Find where the given text appears and provide that cell's center as (X, Y) coordinate. 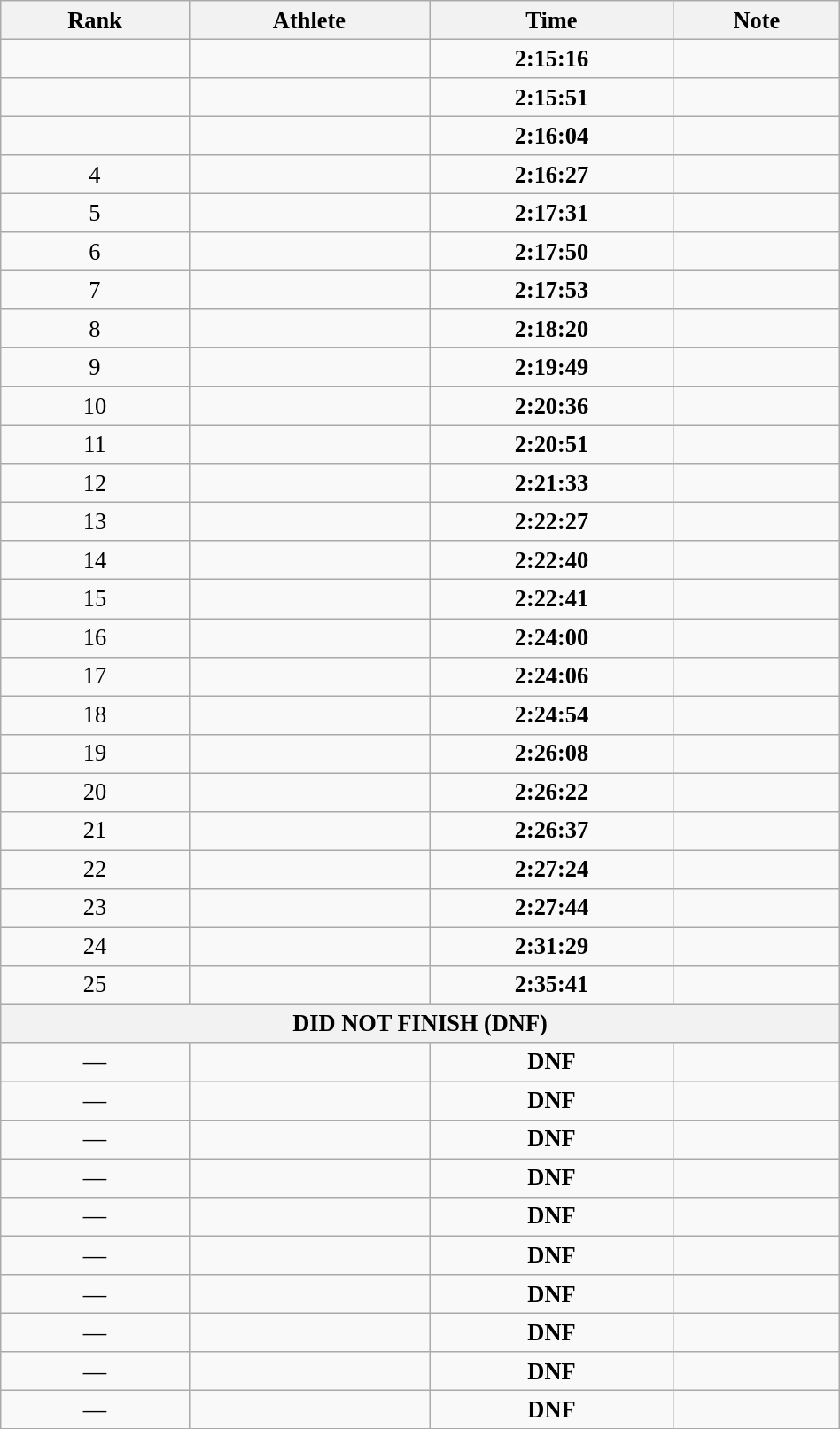
Time (552, 20)
22 (95, 869)
24 (95, 946)
6 (95, 252)
7 (95, 290)
23 (95, 908)
2:24:06 (552, 676)
2:20:36 (552, 406)
2:19:49 (552, 367)
17 (95, 676)
21 (95, 831)
25 (95, 985)
2:18:20 (552, 329)
12 (95, 483)
2:35:41 (552, 985)
2:26:22 (552, 792)
2:15:16 (552, 59)
2:27:44 (552, 908)
2:20:51 (552, 444)
Athlete (308, 20)
18 (95, 714)
2:24:00 (552, 637)
2:22:40 (552, 560)
11 (95, 444)
20 (95, 792)
9 (95, 367)
10 (95, 406)
13 (95, 521)
2:26:08 (552, 754)
2:15:51 (552, 97)
2:17:53 (552, 290)
2:27:24 (552, 869)
2:22:27 (552, 521)
8 (95, 329)
16 (95, 637)
2:26:37 (552, 831)
4 (95, 175)
DID NOT FINISH (DNF) (420, 1024)
Note (757, 20)
Rank (95, 20)
2:16:27 (552, 175)
2:31:29 (552, 946)
19 (95, 754)
14 (95, 560)
2:21:33 (552, 483)
2:17:31 (552, 213)
2:22:41 (552, 599)
5 (95, 213)
2:17:50 (552, 252)
2:16:04 (552, 136)
15 (95, 599)
2:24:54 (552, 714)
